Output the (x, y) coordinate of the center of the cell containing the given text.  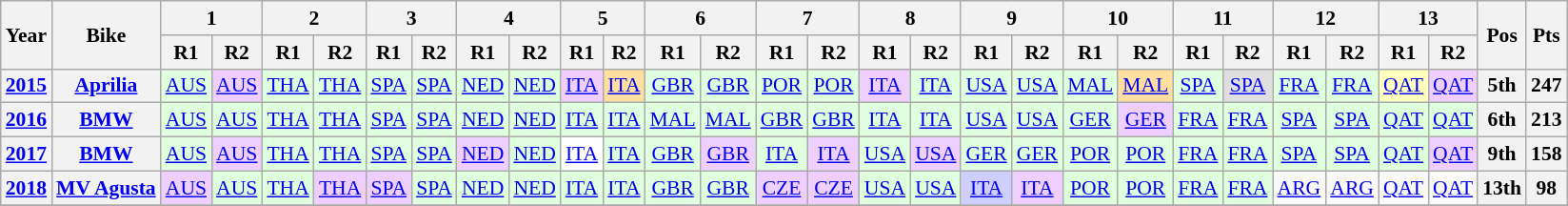
Bike (107, 34)
2016 (27, 120)
MV Agusta (107, 188)
5th (1502, 86)
1 (211, 18)
247 (1546, 86)
Year (27, 34)
Pts (1546, 34)
8 (910, 18)
2017 (27, 154)
7 (807, 18)
Aprilia (107, 86)
Pos (1502, 34)
9th (1502, 154)
4 (508, 18)
12 (1325, 18)
6 (701, 18)
9 (1011, 18)
2018 (27, 188)
2 (314, 18)
13 (1428, 18)
98 (1546, 188)
158 (1546, 154)
5 (604, 18)
13th (1502, 188)
11 (1222, 18)
10 (1118, 18)
2015 (27, 86)
6th (1502, 120)
213 (1546, 120)
3 (411, 18)
